Return the (X, Y) coordinate for the center point of the cell that contains the specified text.  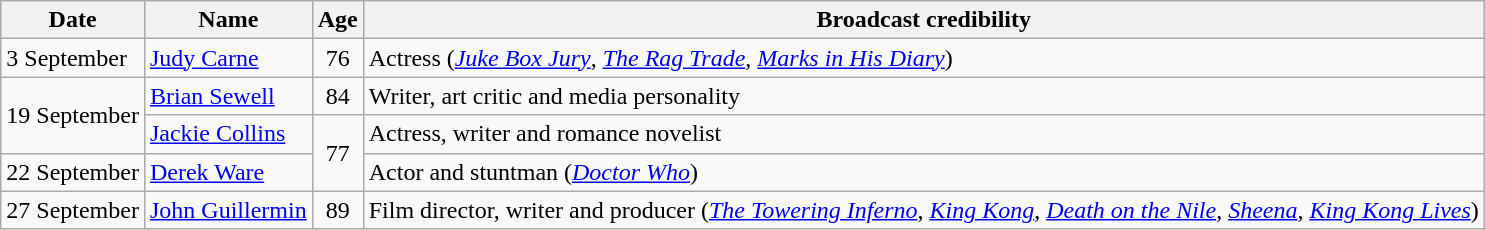
Judy Carne (228, 58)
27 September (73, 210)
3 September (73, 58)
Age (338, 20)
Actor and stuntman (Doctor Who) (924, 172)
Derek Ware (228, 172)
Broadcast credibility (924, 20)
22 September (73, 172)
84 (338, 96)
Writer, art critic and media personality (924, 96)
Actress (Juke Box Jury, The Rag Trade, Marks in His Diary) (924, 58)
76 (338, 58)
77 (338, 153)
Film director, writer and producer (The Towering Inferno, King Kong, Death on the Nile, Sheena, King Kong Lives) (924, 210)
Date (73, 20)
Name (228, 20)
89 (338, 210)
Jackie Collins (228, 134)
19 September (73, 115)
Brian Sewell (228, 96)
Actress, writer and romance novelist (924, 134)
John Guillermin (228, 210)
